Output the (x, y) coordinate of the center of the cell containing the given text.  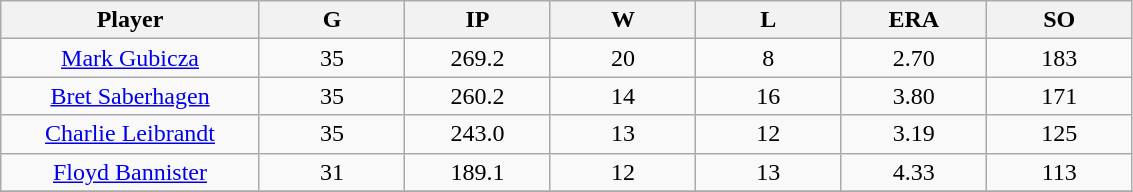
31 (332, 172)
W (622, 20)
3.19 (914, 134)
2.70 (914, 58)
SO (1059, 20)
L (768, 20)
G (332, 20)
IP (478, 20)
113 (1059, 172)
4.33 (914, 172)
8 (768, 58)
Player (130, 20)
125 (1059, 134)
269.2 (478, 58)
14 (622, 96)
171 (1059, 96)
183 (1059, 58)
Bret Saberhagen (130, 96)
16 (768, 96)
Floyd Bannister (130, 172)
189.1 (478, 172)
3.80 (914, 96)
Mark Gubicza (130, 58)
243.0 (478, 134)
20 (622, 58)
260.2 (478, 96)
Charlie Leibrandt (130, 134)
ERA (914, 20)
